Search for the cell housing the specified text and yield its (x, y) center coordinate. 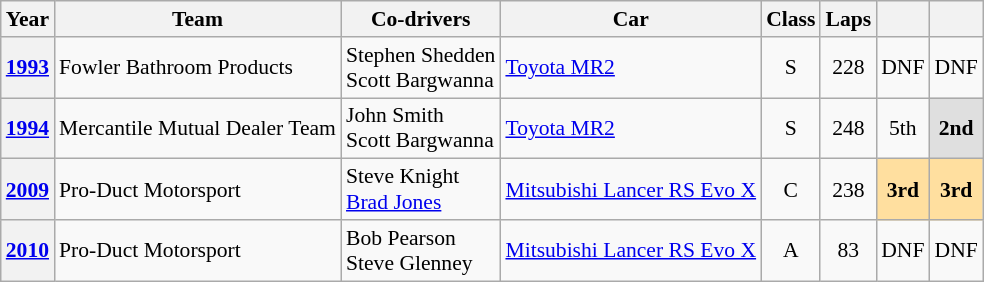
Team (198, 19)
Fowler Bathroom Products (198, 68)
238 (848, 190)
228 (848, 68)
Co-drivers (420, 19)
2010 (28, 250)
Year (28, 19)
John Smith Scott Bargwanna (420, 128)
83 (848, 250)
2nd (956, 128)
5th (902, 128)
C (790, 190)
1994 (28, 128)
A (790, 250)
Laps (848, 19)
1993 (28, 68)
Bob Pearson Steve Glenney (420, 250)
Steve Knight Brad Jones (420, 190)
Car (630, 19)
Mercantile Mutual Dealer Team (198, 128)
Class (790, 19)
248 (848, 128)
Stephen Shedden Scott Bargwanna (420, 68)
2009 (28, 190)
